Extract the [X, Y] coordinate from the center of the cell holding the provided text.  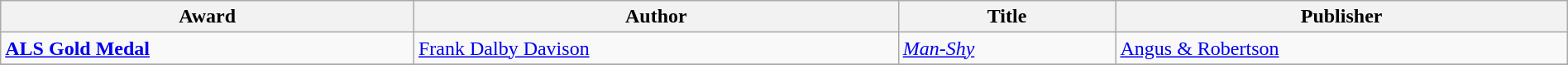
ALS Gold Medal [208, 48]
Publisher [1341, 17]
Angus & Robertson [1341, 48]
Author [656, 17]
Title [1007, 17]
Award [208, 17]
Man-Shy [1007, 48]
Frank Dalby Davison [656, 48]
